Return (X, Y) of the center of cell containing provided text 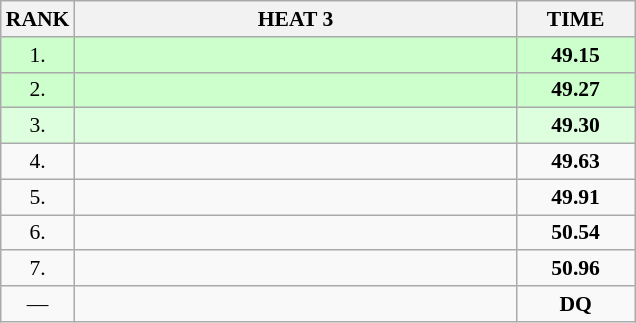
7. (38, 269)
49.27 (576, 90)
2. (38, 90)
— (38, 304)
49.63 (576, 162)
HEAT 3 (295, 19)
3. (38, 126)
49.91 (576, 197)
5. (38, 197)
6. (38, 233)
RANK (38, 19)
49.15 (576, 55)
TIME (576, 19)
4. (38, 162)
49.30 (576, 126)
50.54 (576, 233)
1. (38, 55)
DQ (576, 304)
50.96 (576, 269)
